From the cell containing the given text, extract its center point as (X, Y) coordinate. 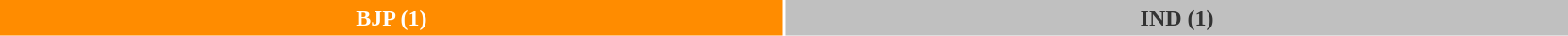
BJP (1) (392, 18)
